Return the (x, y) coordinate for the center point of the cell that contains the specified text.  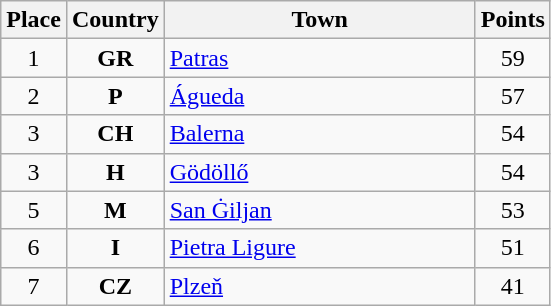
H (115, 172)
CZ (115, 286)
53 (512, 210)
Place (34, 20)
Town (320, 20)
5 (34, 210)
51 (512, 248)
CH (115, 134)
Country (115, 20)
Points (512, 20)
7 (34, 286)
P (115, 96)
Pietra Ligure (320, 248)
2 (34, 96)
M (115, 210)
Plzeň (320, 286)
Balerna (320, 134)
Águeda (320, 96)
41 (512, 286)
Gödöllő (320, 172)
GR (115, 58)
59 (512, 58)
6 (34, 248)
San Ġiljan (320, 210)
Patras (320, 58)
1 (34, 58)
57 (512, 96)
I (115, 248)
